Output the (x, y) coordinate of the center of the cell containing the given text.  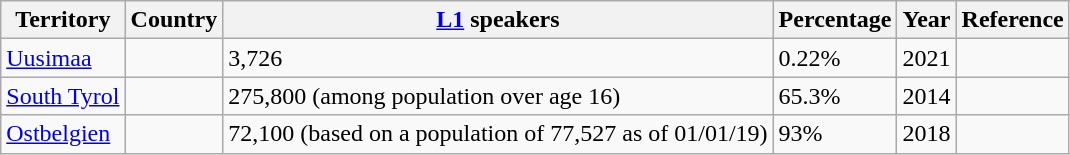
2018 (926, 134)
Uusimaa (63, 58)
Country (174, 20)
65.3% (835, 96)
2021 (926, 58)
Ostbelgien (63, 134)
South Tyrol (63, 96)
Territory (63, 20)
2014 (926, 96)
Reference (1012, 20)
275,800 (among population over age 16) (498, 96)
3,726 (498, 58)
0.22% (835, 58)
93% (835, 134)
Year (926, 20)
Percentage (835, 20)
72,100 (based on a population of 77,527 as of 01/01/19) (498, 134)
L1 speakers (498, 20)
